Output the [x, y] coordinate of the center of the cell containing the given text.  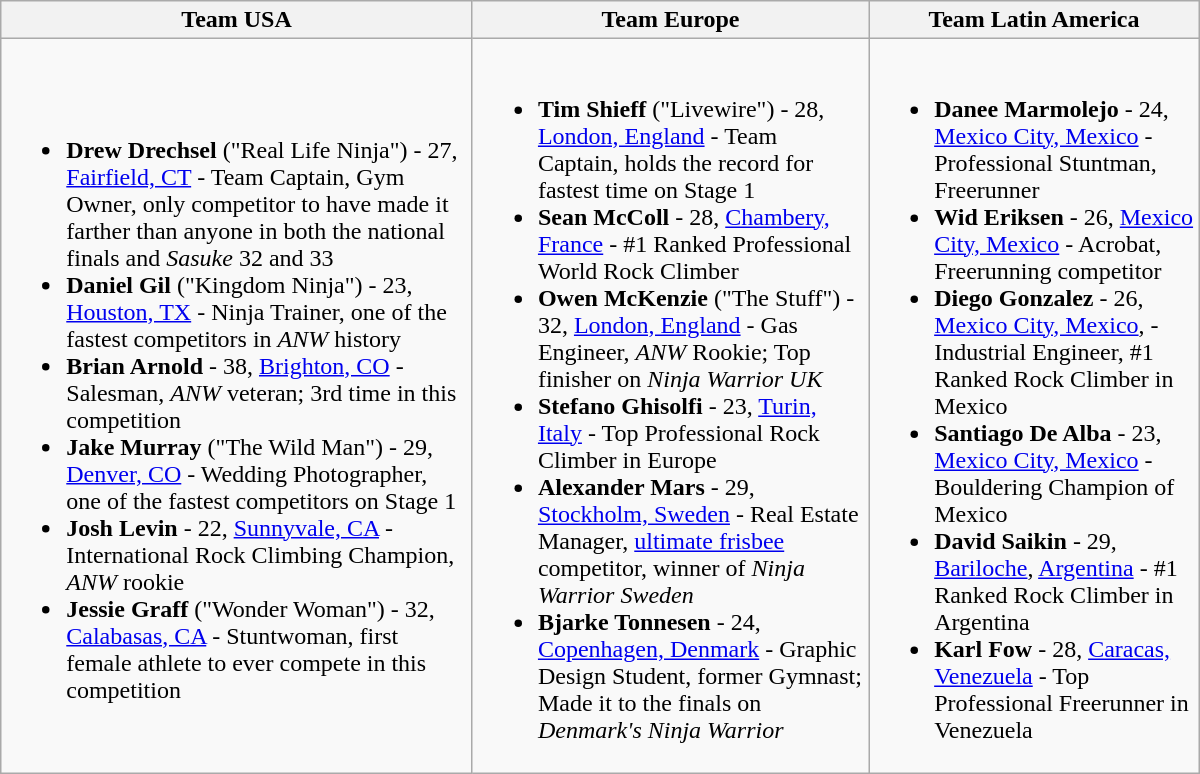
Team Europe [670, 20]
Team Latin America [1034, 20]
Team USA [237, 20]
